Provide the [X, Y] coordinate of the cell's center where the given text is located.  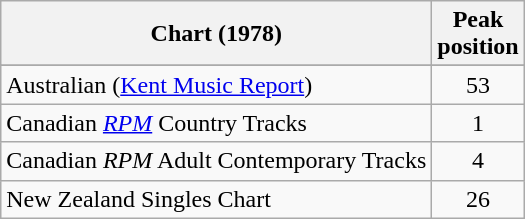
26 [478, 199]
Chart (1978) [216, 34]
Peakposition [478, 34]
Canadian RPM Adult Contemporary Tracks [216, 161]
4 [478, 161]
53 [478, 85]
1 [478, 123]
Australian (Kent Music Report) [216, 85]
New Zealand Singles Chart [216, 199]
Canadian RPM Country Tracks [216, 123]
